From the cell containing the given text, extract its center point as (x, y) coordinate. 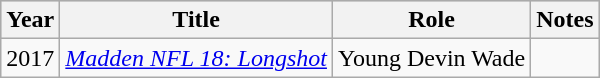
2017 (30, 58)
Notes (565, 20)
Role (431, 20)
Title (196, 20)
Madden NFL 18: Longshot (196, 58)
Year (30, 20)
Young Devin Wade (431, 58)
